Detect which cell encompasses the target text, then output its (x, y) center coordinate. 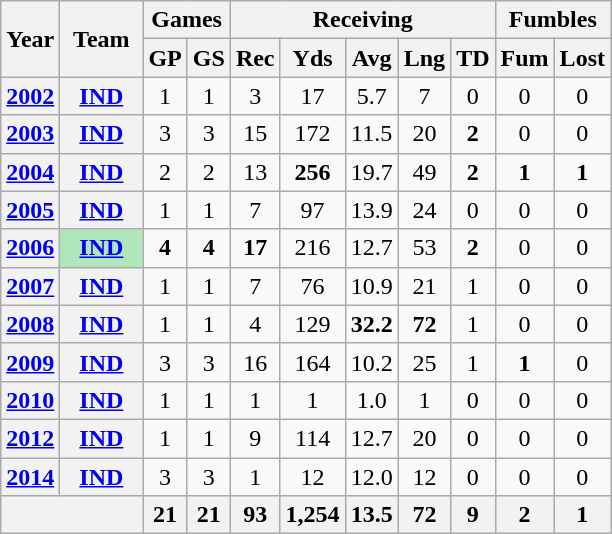
Games (186, 20)
2003 (30, 134)
Lng (424, 58)
Fumbles (552, 20)
2012 (30, 438)
53 (424, 248)
256 (312, 172)
216 (312, 248)
76 (312, 286)
2006 (30, 248)
13.5 (372, 515)
172 (312, 134)
2004 (30, 172)
97 (312, 210)
Receiving (362, 20)
12.0 (372, 477)
2014 (30, 477)
5.7 (372, 96)
15 (255, 134)
25 (424, 362)
10.2 (372, 362)
24 (424, 210)
Rec (255, 58)
93 (255, 515)
13.9 (372, 210)
2007 (30, 286)
2008 (30, 324)
164 (312, 362)
Year (30, 39)
32.2 (372, 324)
10.9 (372, 286)
GP (165, 58)
129 (312, 324)
16 (255, 362)
Yds (312, 58)
Lost (582, 58)
Team (102, 39)
2009 (30, 362)
49 (424, 172)
Fum (524, 58)
19.7 (372, 172)
Avg (372, 58)
1.0 (372, 400)
114 (312, 438)
13 (255, 172)
11.5 (372, 134)
TD (473, 58)
2005 (30, 210)
GS (208, 58)
1,254 (312, 515)
2002 (30, 96)
2010 (30, 400)
